Return the [X, Y] coordinate for the center point of the cell that contains the specified text.  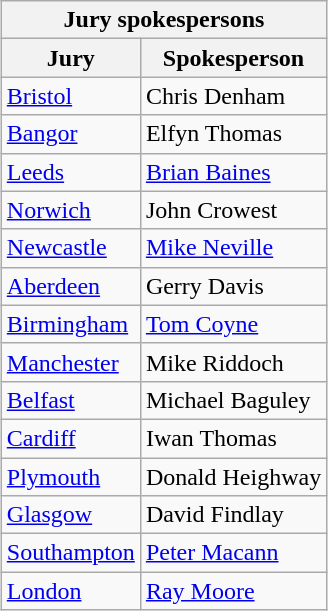
Michael Baguley [233, 400]
Leeds [70, 172]
Southampton [70, 553]
Spokesperson [233, 58]
Gerry Davis [233, 286]
Norwich [70, 210]
Aberdeen [70, 286]
Birmingham [70, 324]
Manchester [70, 362]
Elfyn Thomas [233, 134]
Chris Denham [233, 96]
David Findlay [233, 515]
Bangor [70, 134]
Mike Neville [233, 248]
Jury [70, 58]
Ray Moore [233, 591]
Tom Coyne [233, 324]
Newcastle [70, 248]
Brian Baines [233, 172]
Mike Riddoch [233, 362]
John Crowest [233, 210]
Iwan Thomas [233, 438]
Jury spokespersons [164, 20]
Glasgow [70, 515]
Cardiff [70, 438]
Belfast [70, 400]
Donald Heighway [233, 477]
Peter Macann [233, 553]
Plymouth [70, 477]
London [70, 591]
Bristol [70, 96]
